Return (X, Y) of the center of cell containing provided text 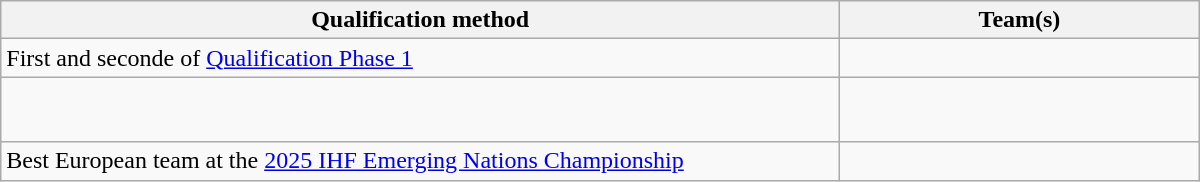
Team(s) (1020, 20)
First and seconde of Qualification Phase 1 (420, 58)
Qualification method (420, 20)
Best European team at the 2025 IHF Emerging Nations Championship (420, 161)
